Scan for the cell matching the given text and deliver its [X, Y] coordinate at center. 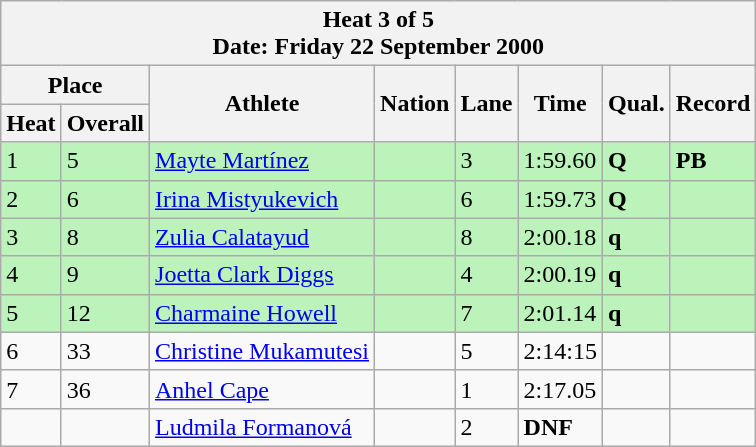
Heat 3 of 5 Date: Friday 22 September 2000 [378, 34]
Time [560, 104]
9 [105, 275]
Joetta Clark Diggs [262, 275]
Anhel Cape [262, 389]
PB [713, 161]
Ludmila Formanová [262, 427]
Irina Mistyukevich [262, 199]
Overall [105, 123]
2:17.05 [560, 389]
Christine Mukamutesi [262, 351]
12 [105, 313]
Heat [31, 123]
Nation [415, 104]
1:59.60 [560, 161]
Mayte Martínez [262, 161]
Place [76, 85]
Zulia Calatayud [262, 237]
2:00.19 [560, 275]
1:59.73 [560, 199]
Charmaine Howell [262, 313]
2:00.18 [560, 237]
2:01.14 [560, 313]
DNF [560, 427]
2:14:15 [560, 351]
Lane [486, 104]
Qual. [636, 104]
33 [105, 351]
Athlete [262, 104]
Record [713, 104]
36 [105, 389]
